Scan for the cell matching the given text and deliver its (X, Y) coordinate at center. 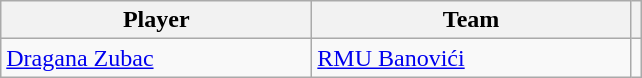
RMU Banovići (472, 58)
Team (472, 20)
Player (156, 20)
Dragana Zubac (156, 58)
